Detect which cell encompasses the target text, then output its [x, y] center coordinate. 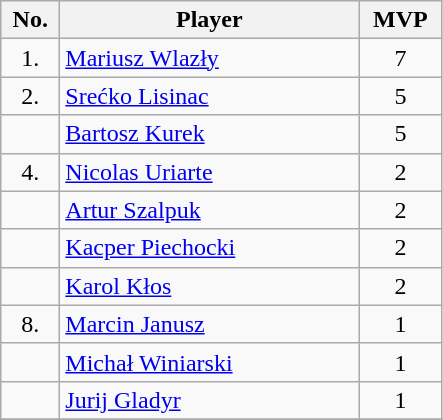
2. [30, 96]
Bartosz Kurek [210, 134]
Karol Kłos [210, 286]
1. [30, 58]
MVP [400, 20]
Player [210, 20]
Mariusz Wlazły [210, 58]
Nicolas Uriarte [210, 172]
8. [30, 324]
Jurij Gladyr [210, 400]
Kacper Piechocki [210, 248]
Artur Szalpuk [210, 210]
7 [400, 58]
No. [30, 20]
Marcin Janusz [210, 324]
Srećko Lisinac [210, 96]
Michał Winiarski [210, 362]
4. [30, 172]
